Find where the given text appears and provide that cell's center as [X, Y] coordinate. 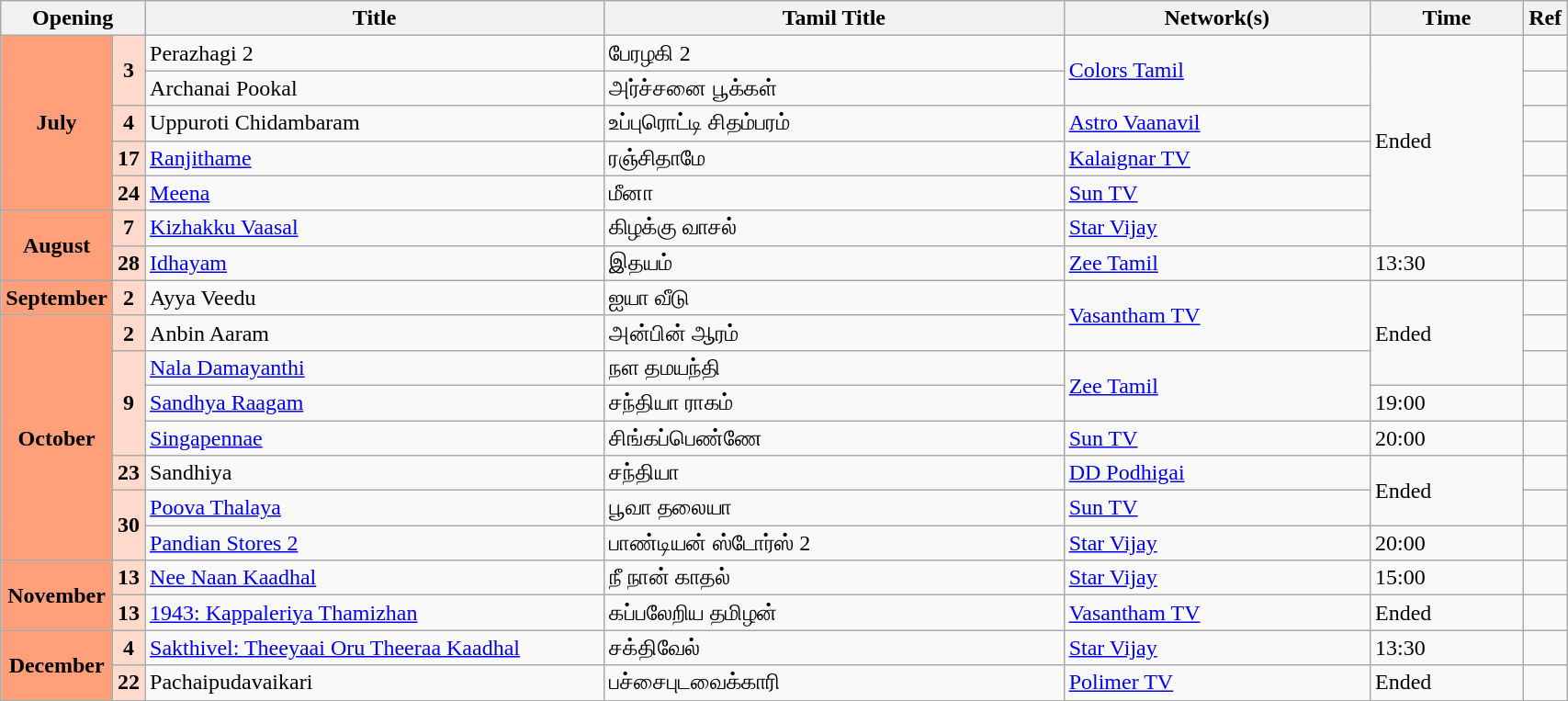
August [57, 245]
சக்திவேல் [834, 648]
15:00 [1448, 578]
Uppuroti Chidambaram [375, 123]
Kalaignar TV [1216, 158]
Opening [73, 18]
கப்பலேறிய தமிழன் [834, 613]
1943: Kappaleriya Thamizhan [375, 613]
Meena [375, 193]
ஐயா வீடு [834, 298]
DD Podhigai [1216, 473]
Poova Thalaya [375, 508]
23 [129, 473]
அர்ச்சனை பூக்கள் [834, 88]
Nee Naan Kaadhal [375, 578]
22 [129, 683]
ரஞ்சிதாமே [834, 158]
Ayya Veedu [375, 298]
Sandhya Raagam [375, 402]
Nala Damayanthi [375, 367]
Ref [1545, 18]
சந்தியா [834, 473]
July [57, 123]
Kizhakku Vaasal [375, 228]
September [57, 298]
Network(s) [1216, 18]
உப்புரொட்டி சிதம்பரம் [834, 123]
October [57, 437]
December [57, 665]
சந்தியா ராகம் [834, 402]
நீ நான் காதல் [834, 578]
9 [129, 402]
பாண்டியன் ஸ்டோர்ஸ் 2 [834, 543]
Idhayam [375, 263]
கிழக்கு வாசல் [834, 228]
Anbin Aaram [375, 333]
அன்பின் ஆரம் [834, 333]
Polimer TV [1216, 683]
24 [129, 193]
Sandhiya [375, 473]
பூவா தலையா [834, 508]
பச்சைபுடவைக்காரி [834, 683]
Title [375, 18]
7 [129, 228]
சிங்கப்பெண்ணே [834, 438]
Tamil Title [834, 18]
நள தமயந்தி [834, 367]
3 [129, 71]
28 [129, 263]
Pandian Stores 2 [375, 543]
Sakthivel: Theeyaai Oru Theeraa Kaadhal [375, 648]
Pachaipudavaikari [375, 683]
Astro Vaanavil [1216, 123]
Archanai Pookal [375, 88]
Ranjithame [375, 158]
Time [1448, 18]
Singapennae [375, 438]
இதயம் [834, 263]
Perazhagi 2 [375, 53]
November [57, 595]
மீனா [834, 193]
Colors Tamil [1216, 71]
17 [129, 158]
30 [129, 526]
19:00 [1448, 402]
பேரழகி 2 [834, 53]
